From the cell containing the given text, extract its center point as [X, Y] coordinate. 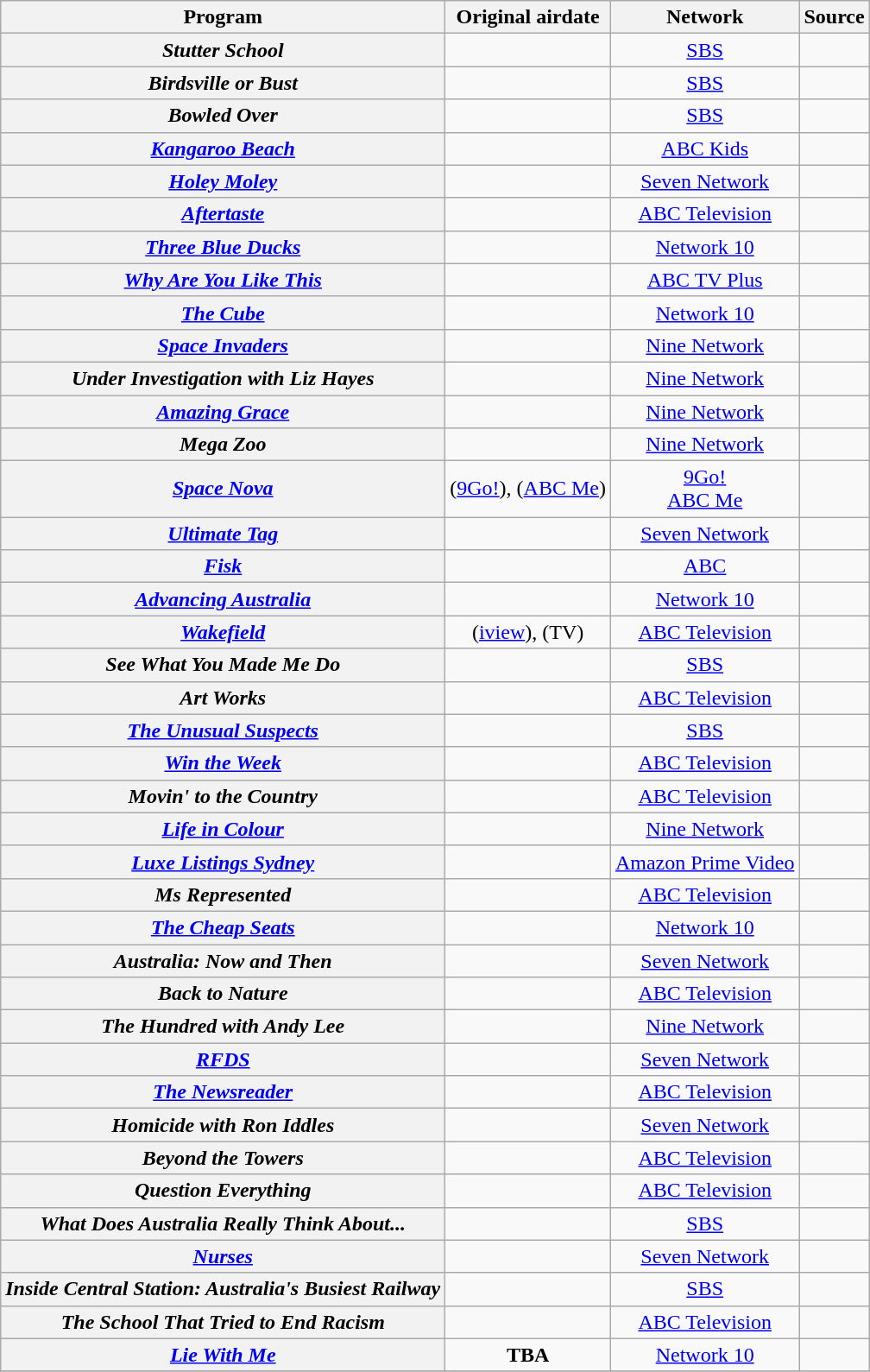
Amazon Prime Video [704, 862]
Mega Zoo [223, 445]
Inside Central Station: Australia's Busiest Railway [223, 1289]
Lie With Me [223, 1355]
Kangaroo Beach [223, 149]
Original airdate [528, 17]
(iview), (TV) [528, 632]
Australia: Now and Then [223, 961]
Aftertaste [223, 214]
What Does Australia Really Think About... [223, 1223]
Network [704, 17]
The Cheap Seats [223, 927]
9Go!ABC Me [704, 489]
Luxe Listings Sydney [223, 862]
The Hundred with Andy Lee [223, 1027]
Under Investigation with Liz Hayes [223, 378]
Why Are You Like This [223, 280]
Bowled Over [223, 116]
The School That Tried to End Racism [223, 1322]
The Cube [223, 313]
Space Invaders [223, 345]
Homicide with Ron Iddles [223, 1125]
ABC [704, 566]
(9Go!), (ABC Me) [528, 489]
Art Works [223, 698]
Win the Week [223, 763]
Beyond the Towers [223, 1158]
Movin' to the Country [223, 796]
Amazing Grace [223, 412]
Advancing Australia [223, 599]
Stutter School [223, 50]
Holey Moley [223, 181]
ABC TV Plus [704, 280]
Birdsville or Bust [223, 83]
Ms Represented [223, 895]
Wakefield [223, 632]
Nurses [223, 1256]
TBA [528, 1355]
Question Everything [223, 1191]
See What You Made Me Do [223, 665]
Life in Colour [223, 829]
Space Nova [223, 489]
Three Blue Ducks [223, 247]
Ultimate Tag [223, 534]
Back to Nature [223, 994]
The Unusual Suspects [223, 730]
Program [223, 17]
The Newsreader [223, 1092]
Source [834, 17]
ABC Kids [704, 149]
RFDS [223, 1059]
Fisk [223, 566]
